Determine the [X, Y] coordinate at the center of the cell enclosing the given text.  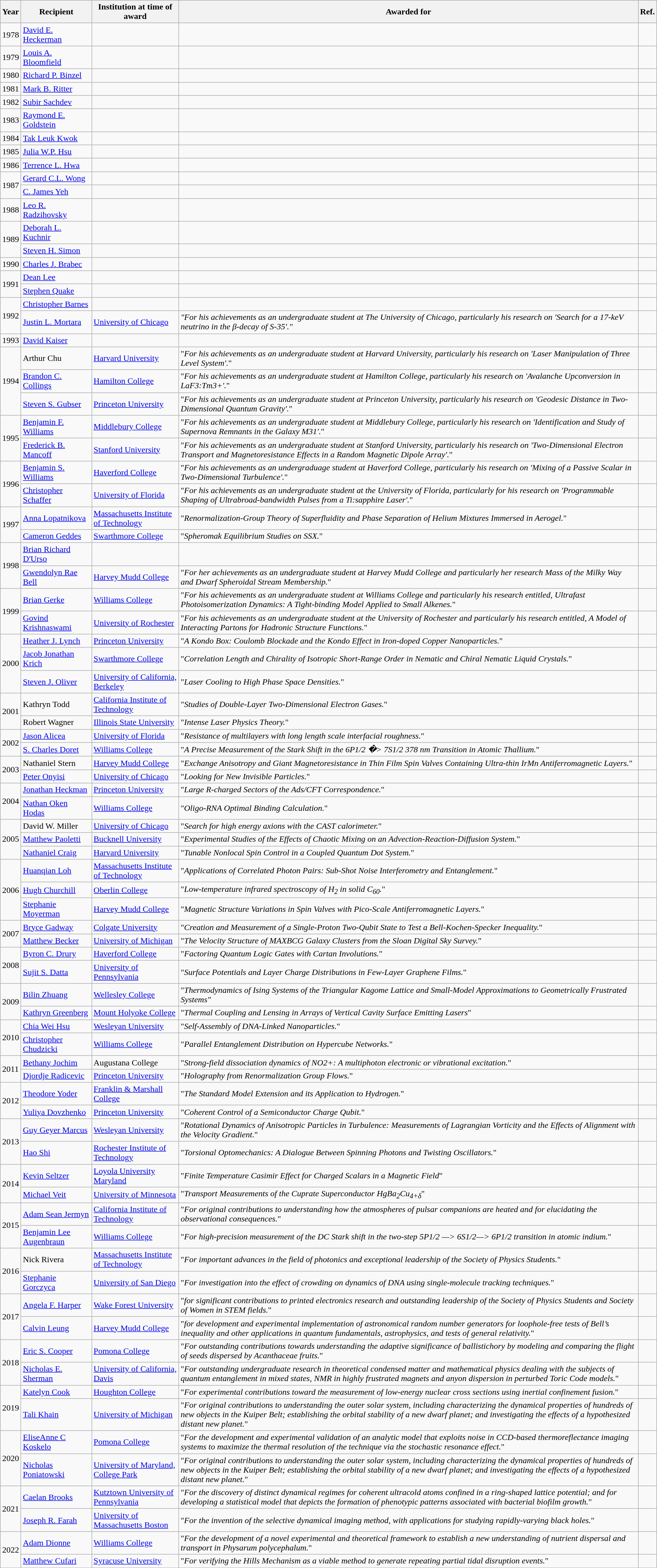
Subir Sachdev [56, 102]
2006 [11, 890]
Kutztown University of Pennsylvania [135, 1498]
Steven S. Gubser [56, 404]
Cameron Geddes [56, 536]
Steven H. Simon [56, 251]
1987 [11, 185]
Matthew Cufari [56, 1561]
"Looking for New Invisible Particles." [409, 776]
1981 [11, 89]
Raymond E. Goldstein [56, 120]
Benjamin S. Williams [56, 472]
Leo R. Radzihovsky [56, 210]
Oberlin College [135, 890]
"Search for high energy axions with the CAST calorimeter." [409, 826]
"Thermal Coupling and Lensing in Arrays of Vertical Cavity Surface Emitting Lasers" [409, 1013]
"Laser Cooling to High Phase Space Densities." [409, 682]
2002 [11, 743]
Colgate University [135, 927]
University of Pennsylvania [135, 972]
1978 [11, 34]
"A Precise Measurement of the Stark Shift in the 6P1/2 �> 7S1/2 378 nm Transition in Atomic Thallium." [409, 749]
Augustana College [135, 1062]
Illinois State University [135, 722]
"Holography from Renormalization Group Flows." [409, 1076]
2005 [11, 839]
Christopher Schaffer [56, 495]
2017 [11, 1317]
"Factoring Quantum Logic Gates with Cartan Involutions." [409, 954]
1979 [11, 58]
2009 [11, 1002]
Syracuse University [135, 1561]
Wake Forest University [135, 1305]
Tali Khain [56, 1415]
David W. Miller [56, 826]
Adam Sean Jermyn [56, 1214]
Nicholas E. Sherman [56, 1373]
1992 [11, 316]
"Creation and Measurement of a Single-Proton Two-Qubit State to Test a Bell-Kochen-Specker Inequality." [409, 927]
Mount Holyoke College [135, 1013]
Franklin & Marshall College [135, 1093]
Brandon C. Collings [56, 381]
2007 [11, 934]
University of Rochester [135, 623]
Charles J. Brabec [56, 264]
1995 [11, 438]
"Oligo-RNA Optimal Binding Calculation." [409, 808]
Justin L. Mortara [56, 322]
Stephen Quake [56, 291]
1994 [11, 381]
Benjamin F. Williams [56, 426]
Christopher Chudzicki [56, 1044]
"The Velocity Structure of MAXBCG Galaxy Clusters from the Sloan Digital Sky Survey." [409, 941]
2021 [11, 1509]
1991 [11, 284]
1985 [11, 152]
"Large R-charged Sectors of the Ads/CFT Correspondence." [409, 790]
Steven J. Oliver [56, 682]
Jonathan Heckman [56, 790]
Mark B. Ritter [56, 89]
Djordje Radicevic [56, 1076]
1983 [11, 120]
Awarded for [409, 12]
2015 [11, 1225]
"Thermodynamics of Ising Systems of the Triangular Kagome Lattice and Small-Model Approximations to Geometrically Frustrated Systems" [409, 995]
Hao Shi [56, 1153]
"Magnetic Structure Variations in Spin Valves with Pico-Scale Antiferromagnetic Layers." [409, 909]
Guy Geyer Marcus [56, 1130]
Middlebury College [135, 426]
Byron C. Drury [56, 954]
"Experimental Studies of the Effects of Chaotic Mixing on an Advection-Reaction-Diffusion System." [409, 839]
2010 [11, 1037]
1999 [11, 611]
"Self-Assembly of DNA-Linked Nanoparticles." [409, 1026]
Nick Rivera [56, 1260]
"Low-temperature infrared spectroscopy of H2 in solid C60." [409, 890]
University of San Diego [135, 1282]
2001 [11, 711]
"Parallel Entanglement Distribution on Hypercube Networks." [409, 1044]
1998 [11, 566]
1993 [11, 340]
"For verifying the Hills Mechanism as a viable method to generate repeating partial tidal disruption events." [409, 1561]
Deborah L. Kuchnir [56, 233]
EliseAnne C Koskelo [56, 1442]
Nathan Oken Hodas [56, 808]
2018 [11, 1362]
"Applications of Correlated Photon Pairs: Sub-Shot Noise Interferometry and Entanglement." [409, 870]
Year [11, 12]
Matthew Becker [56, 941]
Louis A. Bloomfield [56, 58]
"For investigation into the effect of crowding on dynamics of DNA using single-molecule tracking techniques." [409, 1282]
David E. Heckerman [56, 34]
University of California, Davis [135, 1373]
S. Charles Doret [56, 749]
Jason Alicea [56, 736]
Stephanie Gorczyca [56, 1282]
"A Kondo Box: Coulomb Blockade and the Kondo Effect in Iron-doped Copper Nanoparticles." [409, 641]
David Kaiser [56, 340]
"For experimental contributions toward the measurement of low-energy nuclear cross sections using inertial confinement fusion." [409, 1392]
Govind Krishnaswami [56, 623]
Dean Lee [56, 277]
"Strong-field dissociation dynamics of NO2+: A multiphoton electronic or vibrational excitation." [409, 1062]
2020 [11, 1458]
"Intense Laser Physics Theory." [409, 722]
1989 [11, 239]
1982 [11, 102]
Benjamin Lee Augenbraun [56, 1237]
2004 [11, 801]
Recipient [56, 12]
Eric S. Cooper [56, 1351]
Joseph R. Farah [56, 1520]
Peter Onyisi [56, 776]
Wellesley College [135, 995]
"Studies of Double-Layer Two-Dimensional Electron Gases." [409, 704]
Bilin Zhuang [56, 995]
Christopher Barnes [56, 304]
"Surface Potentials and Layer Charge Distributions in Few-Layer Graphene Films." [409, 972]
"Transport Measurements of the Cuprate Superconductor HgBa2Cu4+δ" [409, 1195]
Frederick B. Mancoff [56, 450]
Stephanie Moyerman [56, 909]
Ref. [647, 12]
Anna Lopatnikova [56, 518]
1997 [11, 525]
"For the invention of the selective dynamical imaging method, with applications for studying rapidly-varying black holes." [409, 1520]
"Spheromak Equilibrium Studies on SSX." [409, 536]
Hugh Churchill [56, 890]
"Finite Temperature Casimir Effect for Charged Scalars in a Magnetic Field" [409, 1176]
"For important advances in the field of photonics and exceptional leadership of the Society of Physics Students." [409, 1260]
Tak Leuk Kwok [56, 138]
"Correlation Length and Chirality of Isotropic Short-Range Order in Nematic and Chiral Nematic Liquid Crystals." [409, 659]
2003 [11, 770]
Bryce Gadway [56, 927]
Sujit S. Datta [56, 972]
Kevin Seltzer [56, 1176]
Nathaniel Stern [56, 763]
2022 [11, 1549]
Bethany Jochim [56, 1062]
"For high-precision measurement of the DC Stark shift in the two-step 5P1/2 —> 6S1/2—> 6P1/2 transition in atomic indium." [409, 1237]
2008 [11, 965]
"Torsional Optomechanics: A Dialogue Between Spinning Photons and Twisting Oscillators." [409, 1153]
Brian Gerke [56, 600]
Richard P. Binzel [56, 75]
Huanqian Loh [56, 870]
Chia Wei Hsu [56, 1026]
"For original contributions to understanding how the atmospheres of pulsar companions are heated and for elucidating the observational consequences." [409, 1214]
University of California, Berkeley [135, 682]
Institution at time of award [135, 12]
1984 [11, 138]
Michael Veit [56, 1195]
2000 [11, 664]
1980 [11, 75]
"Coherent Control of a Semiconductor Charge Qubit." [409, 1112]
Jacob Jonathan Krich [56, 659]
"Exchange Anisotropy and Giant Magnetoresistance in Thin Film Spin Valves Containing Ultra-thin IrMn Antiferromagnetic Layers." [409, 763]
Heather J. Lynch [56, 641]
2019 [11, 1408]
Kathryn Todd [56, 704]
Theodore Yoder [56, 1093]
2012 [11, 1101]
Calvin Leung [56, 1328]
University of Massachusetts Boston [135, 1520]
Loyola University Maryland [135, 1176]
2011 [11, 1069]
Rochester Institute of Technology [135, 1153]
Gwendolyn Rae Bell [56, 577]
Terrence L. Hwa [56, 165]
1986 [11, 165]
Hamilton College [135, 381]
Katelyn Cook [56, 1392]
2013 [11, 1141]
"Resistance of multilayers with long length scale interfacial roughness." [409, 736]
Bucknell University [135, 839]
"The Standard Model Extension and its Application to Hydrogen." [409, 1093]
1990 [11, 264]
Caelan Brooks [56, 1498]
Houghton College [135, 1392]
"For his achievements as an undergraduate student at Hamilton College, particularly his research on 'Avalanche Upconversion in LaF3:Tm3+'." [409, 381]
Nicholas Poniatowski [56, 1470]
2014 [11, 1183]
Matthew Paoletti [56, 839]
Kathryn Greenberg [56, 1013]
Yuliya Dovzhenko [56, 1112]
1996 [11, 484]
2016 [11, 1271]
Stanford University [135, 450]
"Tunable Nonlocal Spin Control in a Coupled Quantum Dot System." [409, 853]
Nathaniel Craig [56, 853]
Adam Dionne [56, 1543]
Gerard C.L. Wong [56, 178]
"Renormalization-Group Theory of Superfluidity and Phase Separation of Helium Mixtures Immersed in Aerogel." [409, 518]
"For his achievements as an undergraduate student at Harvard University, particularly his research on 'Laser Manipulation of Three Level System'." [409, 358]
Arthur Chu [56, 358]
Julia W.P. Hsu [56, 152]
University of Minnesota [135, 1195]
Angela F. Harper [56, 1305]
Robert Wagner [56, 722]
Brian Richard D'Urso [56, 554]
University of Maryland, College Park [135, 1470]
1988 [11, 210]
C. James Yeh [56, 191]
